Capture the cell that displays the provided text and extract its (X, Y) central coordinate. 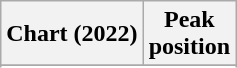
Peakposition (189, 34)
Chart (2022) (72, 34)
